Detect which cell encompasses the target text, then output its (X, Y) center coordinate. 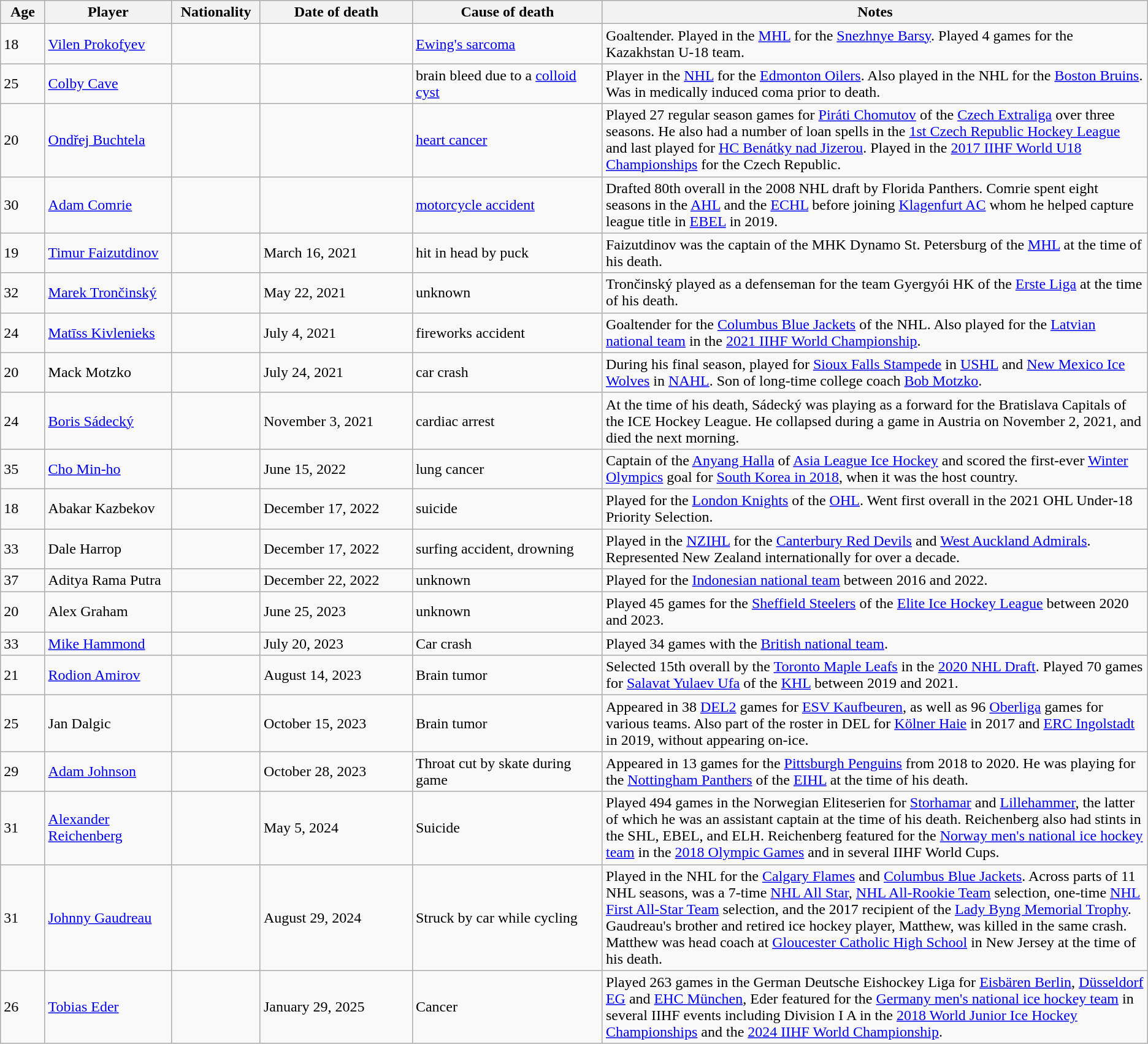
July 4, 2021 (336, 332)
heart cancer (507, 140)
Age (23, 12)
21 (23, 676)
19 (23, 253)
Trončinský played as a defenseman for the team Gyergyói HK of the Erste Liga at the time of his death. (874, 293)
Car crash (507, 644)
Johnny Gaudreau (108, 917)
Goaltender. Played in the MHL for the Snezhnye Barsy. Played 4 games for the Kazakhstan U-18 team. (874, 44)
Adam Comrie (108, 205)
Nationality (216, 12)
May 5, 2024 (336, 828)
May 22, 2021 (336, 293)
brain bleed due to a colloid cyst (507, 83)
Aditya Rama Putra (108, 581)
Matīss Kivlenieks (108, 332)
March 16, 2021 (336, 253)
October 28, 2023 (336, 771)
hit in head by puck (507, 253)
Suicide (507, 828)
Played for the London Knights of the OHL. Went first overall in the 2021 OHL Under-18 Priority Selection. (874, 509)
Cancer (507, 1007)
Adam Johnson (108, 771)
Faizutdinov was the captain of the MHK Dynamo St. Petersburg of the MHL at the time of his death. (874, 253)
August 14, 2023 (336, 676)
29 (23, 771)
Marek Trončinský (108, 293)
32 (23, 293)
Goaltender for the Columbus Blue Jackets of the NHL. Also played for the Latvian national team in the 2021 IIHF World Championship. (874, 332)
January 29, 2025 (336, 1007)
Played 45 games for the Sheffield Steelers of the Elite Ice Hockey League between 2020 and 2023. (874, 612)
Mike Hammond (108, 644)
Date of death (336, 12)
Vilen Prokofyev (108, 44)
Alex Graham (108, 612)
suicide (507, 509)
Cause of death (507, 12)
Played in the NZIHL for the Canterbury Red Devils and West Auckland Admirals. Represented New Zealand internationally for over a decade. (874, 548)
37 (23, 581)
July 24, 2021 (336, 373)
Alexander Reichenberg (108, 828)
July 20, 2023 (336, 644)
Boris Sádecký (108, 421)
Dale Harrop (108, 548)
Tobias Eder (108, 1007)
Player in the NHL for the Edmonton Oilers. Also played in the NHL for the Boston Bruins. Was in medically induced coma prior to death. (874, 83)
Rodion Amirov (108, 676)
fireworks accident (507, 332)
Ondřej Buchtela (108, 140)
During his final season, played for Sioux Falls Stampede in USHL and New Mexico Ice Wolves in NAHL. Son of long-time college coach Bob Motzko. (874, 373)
motorcycle accident (507, 205)
June 15, 2022 (336, 468)
Timur Faizutdinov (108, 253)
November 3, 2021 (336, 421)
Throat cut by skate during game (507, 771)
Played 34 games with the British national team. (874, 644)
Cho Min-ho (108, 468)
lung cancer (507, 468)
August 29, 2024 (336, 917)
June 25, 2023 (336, 612)
Notes (874, 12)
cardiac arrest (507, 421)
December 22, 2022 (336, 581)
Appeared in 13 games for the Pittsburgh Penguins from 2018 to 2020. He was playing for the Nottingham Panthers of the EIHL at the time of his death. (874, 771)
Played for the Indonesian national team between 2016 and 2022. (874, 581)
30 (23, 205)
surfing accident, drowning (507, 548)
35 (23, 468)
Player (108, 12)
Struck by car while cycling (507, 917)
Ewing's sarcoma (507, 44)
Jan Dalgic (108, 723)
car crash (507, 373)
Colby Cave (108, 83)
Abakar Kazbekov (108, 509)
Mack Motzko (108, 373)
Selected 15th overall by the Toronto Maple Leafs in the 2020 NHL Draft. Played 70 games for Salavat Yulaev Ufa of the KHL between 2019 and 2021. (874, 676)
26 (23, 1007)
October 15, 2023 (336, 723)
